Scan for the cell matching the given text and deliver its (x, y) coordinate at center. 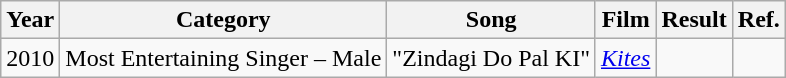
Category (224, 20)
2010 (30, 58)
Song (492, 20)
"Zindagi Do Pal KI" (492, 58)
Ref. (758, 20)
Year (30, 20)
Result (694, 20)
Kites (625, 58)
Most Entertaining Singer – Male (224, 58)
Film (625, 20)
